For the text-containing cell, return its midpoint in [X, Y] coordinate format. 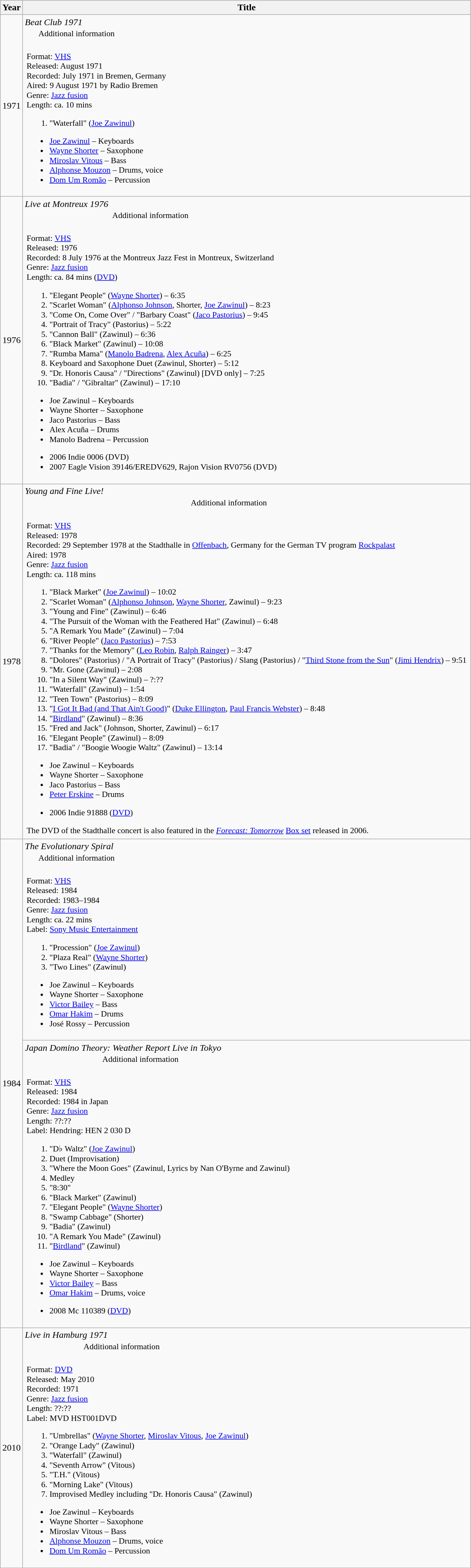
1984 [11, 1084]
1971 [11, 106]
Title [246, 8]
1978 [11, 662]
Year [11, 8]
2010 [11, 1448]
1976 [11, 340]
